Provide the [X, Y] coordinate of the cell's center where the given text is located.  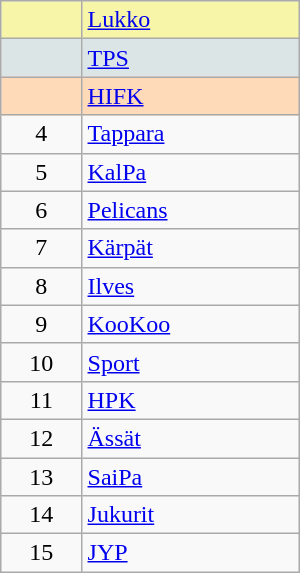
11 [42, 400]
5 [42, 172]
KalPa [190, 172]
Jukurit [190, 515]
15 [42, 553]
JYP [190, 553]
6 [42, 210]
KooKoo [190, 324]
7 [42, 248]
Kärpät [190, 248]
Sport [190, 362]
12 [42, 438]
Ilves [190, 286]
14 [42, 515]
13 [42, 477]
9 [42, 324]
HIFK [190, 96]
SaiPa [190, 477]
Tappara [190, 134]
Lukko [190, 20]
Ässät [190, 438]
10 [42, 362]
Pelicans [190, 210]
4 [42, 134]
HPK [190, 400]
TPS [190, 58]
8 [42, 286]
